Find where the given text appears and provide that cell's center as [x, y] coordinate. 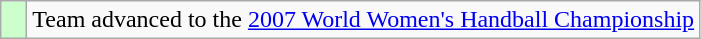
Team advanced to the 2007 World Women's Handball Championship [364, 20]
